Pinpoint the cell where the given text exists, returning its [X, Y] midpoint coordinate. 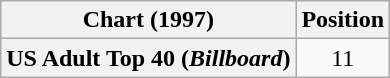
Position [343, 20]
US Adult Top 40 (Billboard) [148, 58]
Chart (1997) [148, 20]
11 [343, 58]
